Output the [X, Y] coordinate of the center of the cell containing the given text.  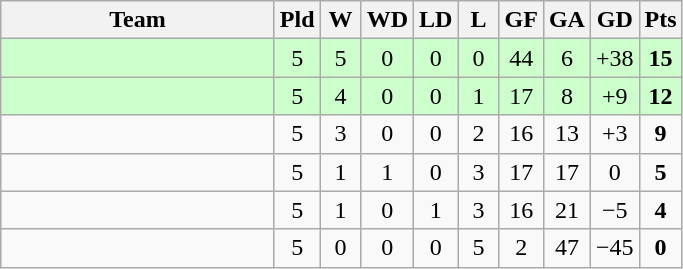
8 [566, 96]
+3 [614, 134]
Pld [297, 20]
12 [660, 96]
GF [521, 20]
13 [566, 134]
6 [566, 58]
LD [436, 20]
15 [660, 58]
9 [660, 134]
WD [387, 20]
+38 [614, 58]
Team [138, 20]
−5 [614, 210]
21 [566, 210]
47 [566, 248]
GA [566, 20]
W [340, 20]
−45 [614, 248]
+9 [614, 96]
L [478, 20]
44 [521, 58]
GD [614, 20]
Pts [660, 20]
